Pinpoint the cell where the given text exists, returning its [x, y] midpoint coordinate. 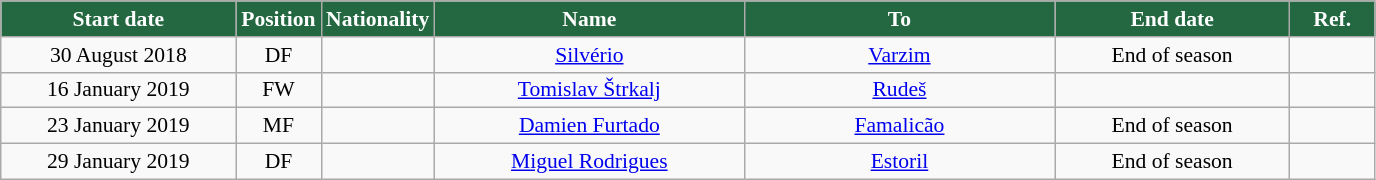
23 January 2019 [118, 126]
Rudeš [899, 90]
29 January 2019 [118, 162]
End date [1172, 19]
Varzim [899, 55]
FW [278, 90]
Ref. [1332, 19]
Damien Furtado [589, 126]
Famalicão [899, 126]
16 January 2019 [118, 90]
MF [278, 126]
Position [278, 19]
Nationality [378, 19]
Estoril [899, 162]
To [899, 19]
Miguel Rodrigues [589, 162]
Silvério [589, 55]
Start date [118, 19]
Tomislav Štrkalj [589, 90]
Name [589, 19]
30 August 2018 [118, 55]
